Find where the given text appears and provide that cell's center as [X, Y] coordinate. 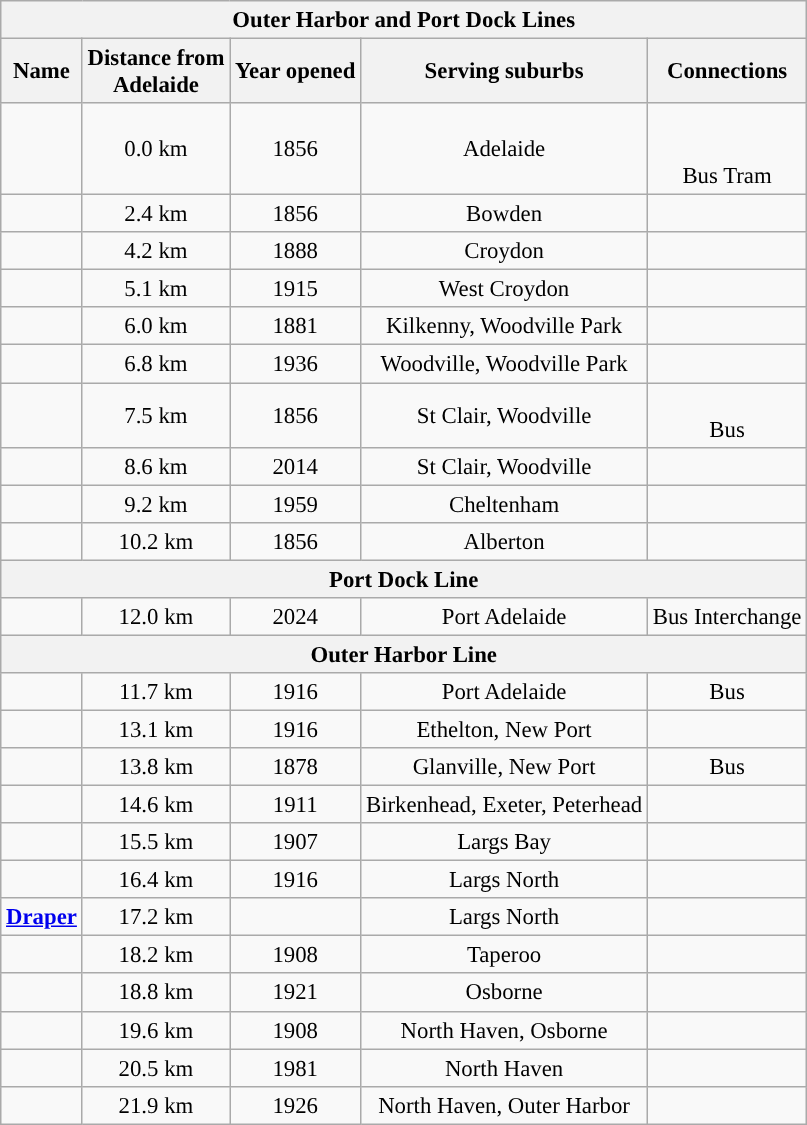
Port Dock Line [404, 579]
Bus Interchange [726, 617]
Largs Bay [504, 842]
Osborne [504, 993]
21.9 km [156, 1105]
Cheltenham [504, 504]
Year opened [296, 72]
13.1 km [156, 729]
13.8 km [156, 767]
20.5 km [156, 1068]
1915 [296, 289]
Draper [42, 917]
0.0 km [156, 149]
Outer Harbor and Port Dock Lines [404, 20]
Outer Harbor Line [404, 654]
Glanville, New Port [504, 767]
Adelaide [504, 149]
15.5 km [156, 842]
Woodville, Woodville Park [504, 364]
North Haven, Osborne [504, 1030]
14.6 km [156, 805]
1907 [296, 842]
North Haven, Outer Harbor [504, 1105]
1888 [296, 251]
Kilkenny, Woodville Park [504, 327]
1981 [296, 1068]
2014 [296, 466]
4.2 km [156, 251]
18.8 km [156, 993]
Bowden [504, 214]
10.2 km [156, 541]
19.6 km [156, 1030]
1878 [296, 767]
1926 [296, 1105]
1881 [296, 327]
11.7 km [156, 692]
Croydon [504, 251]
1911 [296, 805]
Birkenhead, Exeter, Peterhead [504, 805]
Ethelton, New Port [504, 729]
West Croydon [504, 289]
Bus Tram [726, 149]
Name [42, 72]
Distance fromAdelaide [156, 72]
Taperoo [504, 955]
1959 [296, 504]
North Haven [504, 1068]
7.5 km [156, 416]
16.4 km [156, 880]
9.2 km [156, 504]
6.0 km [156, 327]
18.2 km [156, 955]
Serving suburbs [504, 72]
6.8 km [156, 364]
2.4 km [156, 214]
5.1 km [156, 289]
Alberton [504, 541]
Connections [726, 72]
2024 [296, 617]
12.0 km [156, 617]
1936 [296, 364]
8.6 km [156, 466]
1921 [296, 993]
17.2 km [156, 917]
